Identify which cell holds the provided text, then report its (x, y) central coordinate. 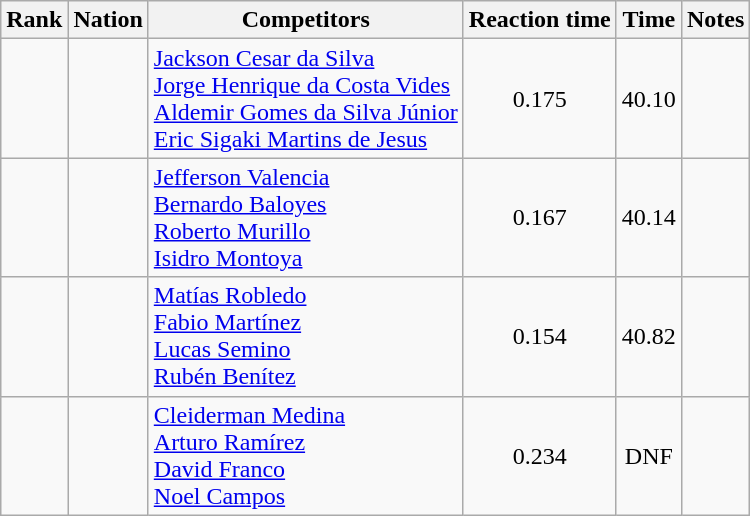
0.234 (540, 456)
0.167 (540, 218)
Cleiderman MedinaArturo RamírezDavid FrancoNoel Campos (306, 456)
0.175 (540, 98)
40.10 (648, 98)
Nation (108, 20)
Competitors (306, 20)
Jackson Cesar da SilvaJorge Henrique da Costa VidesAldemir Gomes da Silva JúniorEric Sigaki Martins de Jesus (306, 98)
DNF (648, 456)
Rank (34, 20)
40.82 (648, 336)
0.154 (540, 336)
Reaction time (540, 20)
Time (648, 20)
Notes (715, 20)
Matías RobledoFabio MartínezLucas SeminoRubén Benítez (306, 336)
40.14 (648, 218)
Jefferson ValenciaBernardo BaloyesRoberto MurilloIsidro Montoya (306, 218)
